Identify which cell holds the provided text, then report its (x, y) central coordinate. 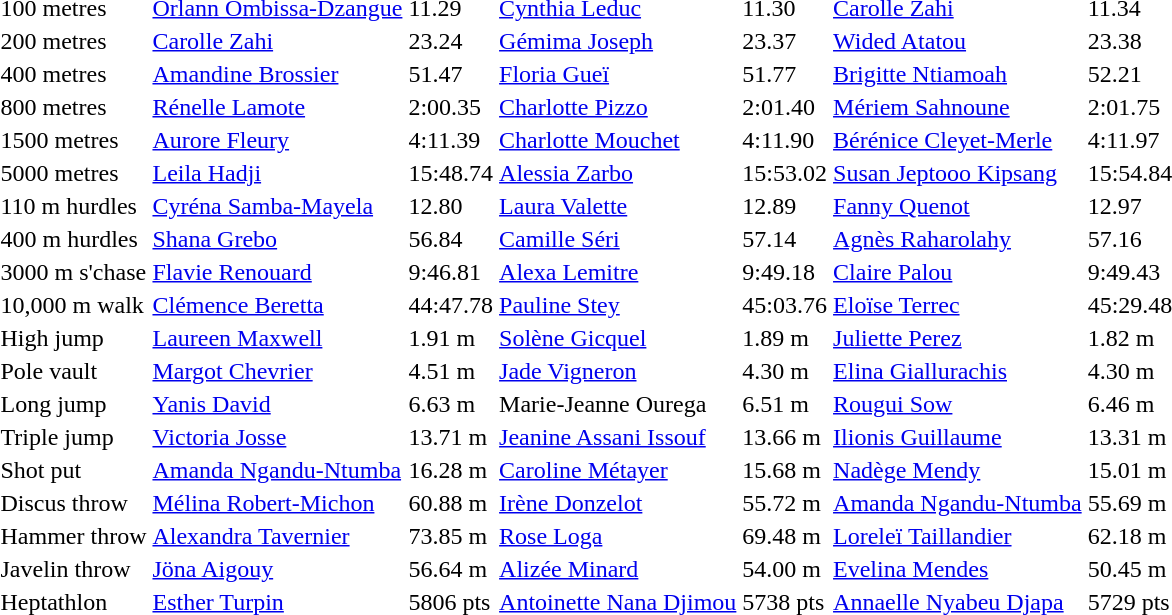
Brigitte Ntiamoah (958, 74)
Alizée Minard (618, 569)
Charlotte Pizzo (618, 107)
6.51 m (785, 404)
2:00.35 (451, 107)
Bérénice Cleyet-Merle (958, 140)
Evelina Mendes (958, 569)
Claire Palou (958, 272)
Rénelle Lamote (278, 107)
Mériem Sahnoune (958, 107)
Cyréna Samba-Mayela (278, 206)
73.85 m (451, 536)
12.80 (451, 206)
Laura Valette (618, 206)
Wided Atatou (958, 41)
Margot Chevrier (278, 371)
6.63 m (451, 404)
Pauline Stey (618, 305)
51.47 (451, 74)
Rose Loga (618, 536)
Charlotte Mouchet (618, 140)
60.88 m (451, 503)
Carolle Zahi (278, 41)
Nadège Mendy (958, 470)
Loreleï Taillandier (958, 536)
4:11.39 (451, 140)
Leila Hadji (278, 173)
51.77 (785, 74)
Floria Gueï (618, 74)
Fanny Quenot (958, 206)
57.14 (785, 239)
9:46.81 (451, 272)
Flavie Renouard (278, 272)
15:53.02 (785, 173)
Solène Gicquel (618, 338)
Juliette Perez (958, 338)
Alexa Lemitre (618, 272)
Elina Giallurachis (958, 371)
23.37 (785, 41)
Aurore Fleury (278, 140)
2:01.40 (785, 107)
Marie-Jeanne Ourega (618, 404)
Yanis David (278, 404)
4.51 m (451, 371)
13.71 m (451, 437)
55.72 m (785, 503)
23.24 (451, 41)
Shana Grebo (278, 239)
Jeanine Assani Issouf (618, 437)
Mélina Robert-Michon (278, 503)
4:11.90 (785, 140)
54.00 m (785, 569)
56.84 (451, 239)
4.30 m (785, 371)
15.68 m (785, 470)
Camille Séri (618, 239)
Rougui Sow (958, 404)
Agnès Raharolahy (958, 239)
Gémima Joseph (618, 41)
1.91 m (451, 338)
56.64 m (451, 569)
16.28 m (451, 470)
1.89 m (785, 338)
9:49.18 (785, 272)
Victoria Josse (278, 437)
Irène Donzelot (618, 503)
Amandine Brossier (278, 74)
Jöna Aigouy (278, 569)
Alexandra Tavernier (278, 536)
Laureen Maxwell (278, 338)
Jade Vigneron (618, 371)
Susan Jeptooo Kipsang (958, 173)
Eloïse Terrec (958, 305)
12.89 (785, 206)
15:48.74 (451, 173)
44:47.78 (451, 305)
Caroline Métayer (618, 470)
Clémence Beretta (278, 305)
Alessia Zarbo (618, 173)
45:03.76 (785, 305)
13.66 m (785, 437)
69.48 m (785, 536)
Ilionis Guillaume (958, 437)
